Search for the cell housing the specified text and yield its [X, Y] center coordinate. 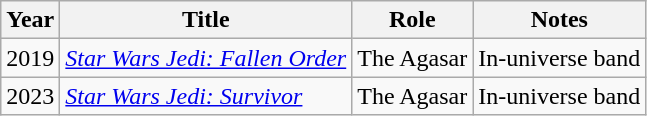
Role [412, 20]
Year [30, 20]
2019 [30, 58]
Star Wars Jedi: Fallen Order [206, 58]
Title [206, 20]
2023 [30, 96]
Notes [560, 20]
Star Wars Jedi: Survivor [206, 96]
